Extract the (X, Y) coordinate from the center of the cell holding the provided text.  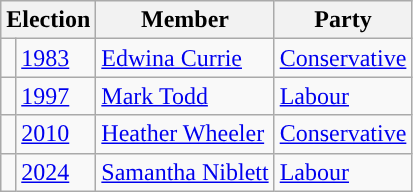
Edwina Currie (185, 58)
2024 (56, 172)
2010 (56, 134)
Member (185, 20)
Election (48, 20)
Mark Todd (185, 96)
1997 (56, 96)
Party (343, 20)
1983 (56, 58)
Heather Wheeler (185, 134)
Samantha Niblett (185, 172)
